Detect which cell encompasses the target text, then output its (X, Y) center coordinate. 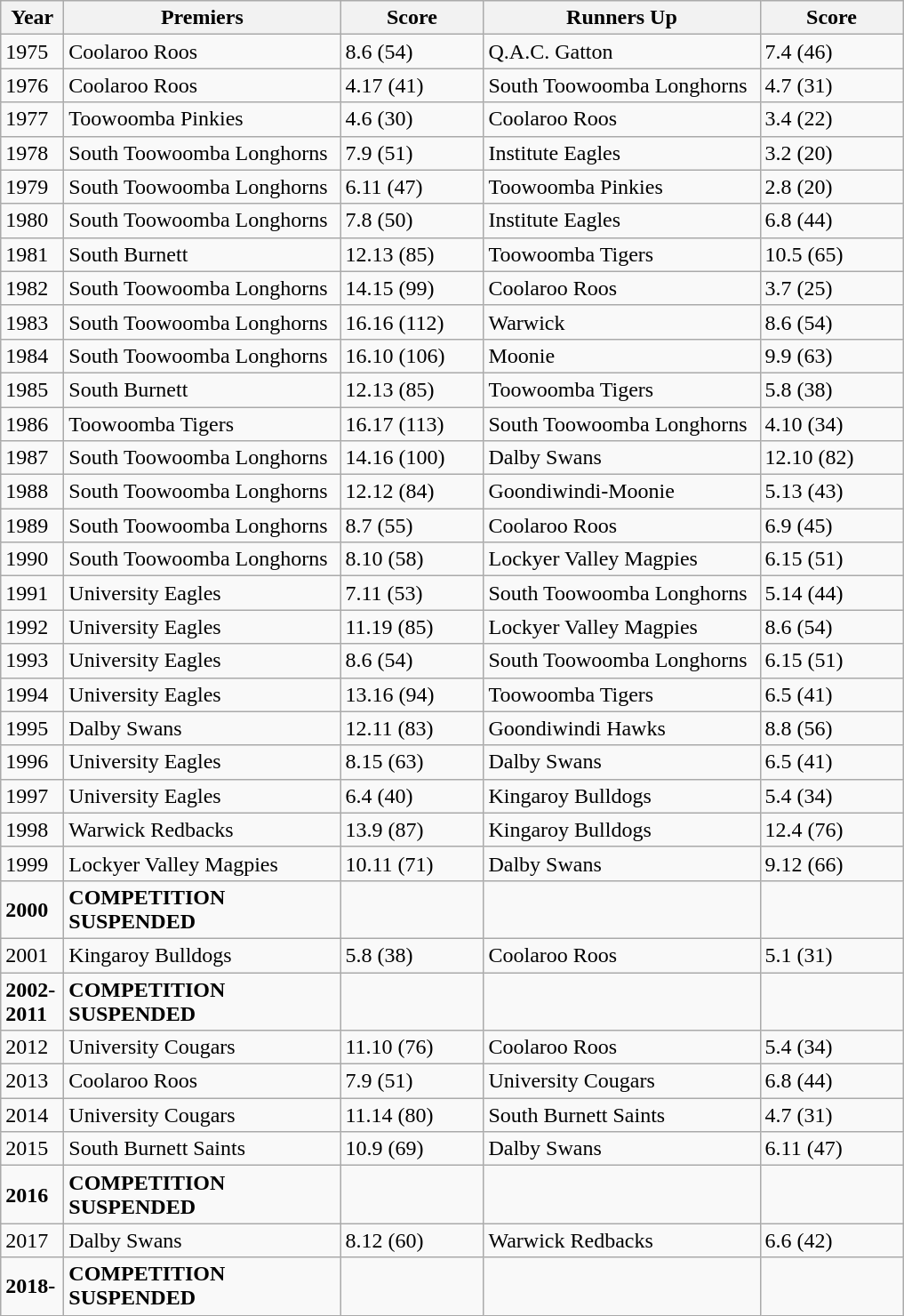
1981 (32, 254)
Q.A.C. Gatton (622, 52)
6.4 (40) (412, 796)
5.13 (43) (832, 492)
3.7 (25) (832, 288)
10.11 (71) (412, 863)
13.16 (94) (412, 694)
8.12 (60) (412, 1240)
3.2 (20) (832, 153)
1979 (32, 187)
8.8 (56) (832, 728)
4.17 (41) (412, 85)
11.10 (76) (412, 1047)
12.11 (83) (412, 728)
1983 (32, 322)
1992 (32, 627)
14.15 (99) (412, 288)
2001 (32, 955)
2015 (32, 1149)
11.14 (80) (412, 1115)
2016 (32, 1195)
2012 (32, 1047)
16.10 (106) (412, 356)
13.9 (87) (412, 830)
1991 (32, 593)
1996 (32, 762)
Warwick (622, 322)
8.15 (63) (412, 762)
12.10 (82) (832, 458)
10.5 (65) (832, 254)
7.8 (50) (412, 221)
10.9 (69) (412, 1149)
1987 (32, 458)
1997 (32, 796)
1993 (32, 661)
2013 (32, 1081)
1998 (32, 830)
6.9 (45) (832, 526)
16.17 (113) (412, 424)
1985 (32, 389)
Year (32, 18)
5.1 (31) (832, 955)
8.10 (58) (412, 559)
1994 (32, 694)
1999 (32, 863)
4.10 (34) (832, 424)
Goondiwindi-Moonie (622, 492)
12.4 (76) (832, 830)
1982 (32, 288)
1995 (32, 728)
Goondiwindi Hawks (622, 728)
4.6 (30) (412, 119)
2002-2011 (32, 1001)
9.12 (66) (832, 863)
1989 (32, 526)
1984 (32, 356)
7.4 (46) (832, 52)
5.14 (44) (832, 593)
2.8 (20) (832, 187)
1980 (32, 221)
2018- (32, 1286)
2017 (32, 1240)
9.9 (63) (832, 356)
8.7 (55) (412, 526)
16.16 (112) (412, 322)
3.4 (22) (832, 119)
1978 (32, 153)
6.6 (42) (832, 1240)
11.19 (85) (412, 627)
Premiers (203, 18)
1976 (32, 85)
Runners Up (622, 18)
1990 (32, 559)
Moonie (622, 356)
7.11 (53) (412, 593)
14.16 (100) (412, 458)
1977 (32, 119)
1975 (32, 52)
12.12 (84) (412, 492)
1988 (32, 492)
2000 (32, 909)
1986 (32, 424)
2014 (32, 1115)
